Find where the given text appears and provide that cell's center as [X, Y] coordinate. 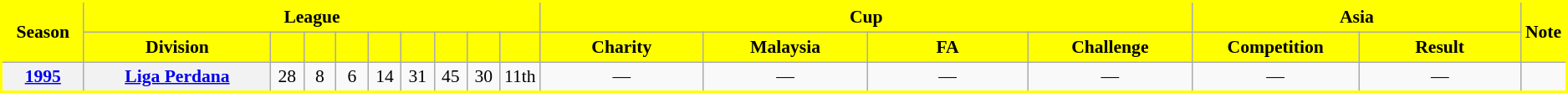
Challenge [1111, 47]
11th [520, 77]
45 [450, 77]
28 [288, 77]
Asia [1356, 17]
League [311, 17]
Division [177, 47]
31 [418, 77]
Malaysia [785, 47]
6 [353, 77]
14 [385, 77]
8 [319, 77]
Charity [622, 47]
Liga Perdana [177, 77]
Competition [1276, 47]
30 [483, 77]
Season [43, 32]
Result [1439, 47]
Cup [866, 17]
1995 [43, 77]
Note [1544, 32]
FA [947, 47]
